Return (X, Y) of the center of cell containing provided text 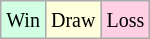
Draw (72, 20)
Win (24, 20)
Loss (126, 20)
